Return [x, y] of the center of cell containing provided text 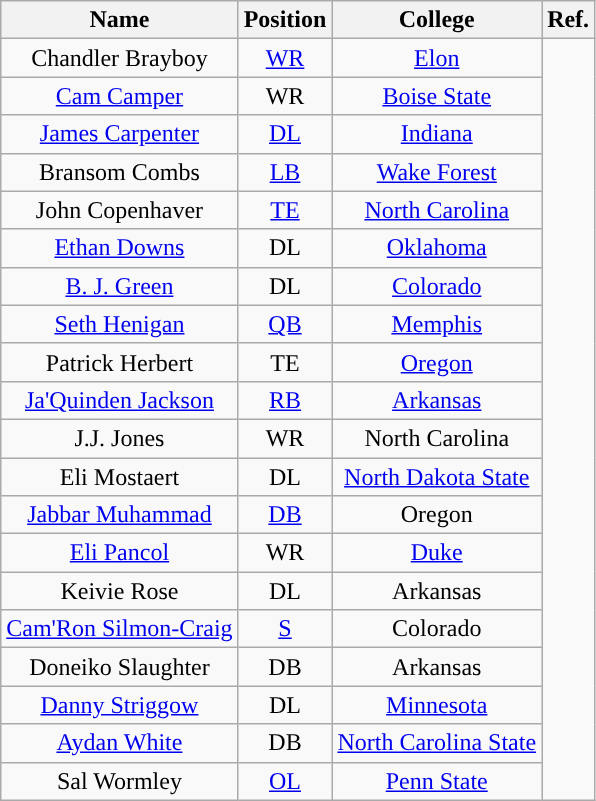
Ref. [568, 20]
B. J. Green [120, 286]
Name [120, 20]
OL [285, 781]
James Carpenter [120, 134]
Cam'Ron Silmon-Craig [120, 629]
RB [285, 400]
Penn State [437, 781]
Eli Pancol [120, 553]
Memphis [437, 324]
Keivie Rose [120, 591]
Eli Mostaert [120, 477]
John Copenhaver [120, 210]
College [437, 20]
Elon [437, 58]
Indiana [437, 134]
Seth Henigan [120, 324]
Sal Wormley [120, 781]
Minnesota [437, 705]
Jabbar Muhammad [120, 515]
Position [285, 20]
North Dakota State [437, 477]
Duke [437, 553]
Cam Camper [120, 96]
North Carolina State [437, 743]
Boise State [437, 96]
Wake Forest [437, 172]
Patrick Herbert [120, 362]
Oklahoma [437, 248]
Chandler Brayboy [120, 58]
LB [285, 172]
Danny Striggow [120, 705]
Doneiko Slaughter [120, 667]
Ja'Quinden Jackson [120, 400]
Aydan White [120, 743]
J.J. Jones [120, 438]
S [285, 629]
Bransom Combs [120, 172]
QB [285, 324]
Ethan Downs [120, 248]
